Pinpoint the cell where the given text exists, returning its [X, Y] midpoint coordinate. 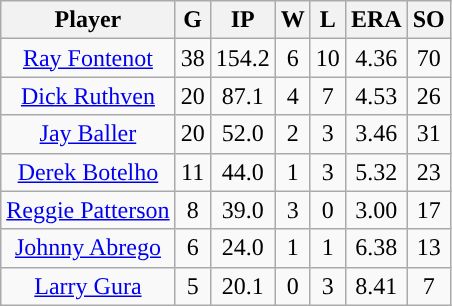
17 [428, 210]
Larry Gura [88, 286]
Johnny Abrego [88, 248]
Player [88, 20]
Reggie Patterson [88, 210]
4 [292, 96]
6.38 [376, 248]
44.0 [242, 172]
Dick Ruthven [88, 96]
52.0 [242, 134]
SO [428, 20]
W [292, 20]
IP [242, 20]
8.41 [376, 286]
20.1 [242, 286]
31 [428, 134]
4.36 [376, 58]
5 [192, 286]
39.0 [242, 210]
10 [328, 58]
2 [292, 134]
70 [428, 58]
Ray Fontenot [88, 58]
3.46 [376, 134]
11 [192, 172]
ERA [376, 20]
24.0 [242, 248]
26 [428, 96]
87.1 [242, 96]
38 [192, 58]
23 [428, 172]
Derek Botelho [88, 172]
Jay Baller [88, 134]
8 [192, 210]
G [192, 20]
L [328, 20]
13 [428, 248]
4.53 [376, 96]
5.32 [376, 172]
154.2 [242, 58]
3.00 [376, 210]
